Extract the (x, y) coordinate from the center of the cell holding the provided text.  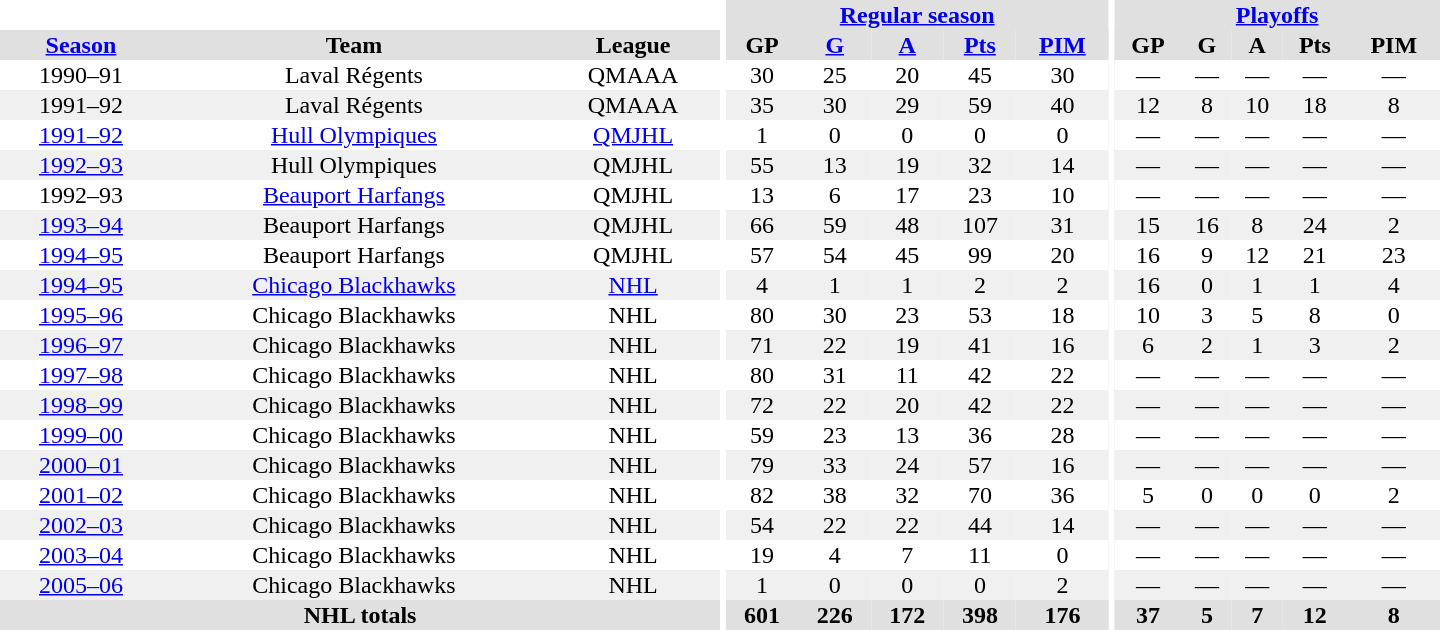
28 (1062, 435)
41 (980, 345)
1998–99 (81, 405)
38 (834, 495)
71 (762, 345)
172 (908, 615)
35 (762, 105)
53 (980, 315)
176 (1062, 615)
1997–98 (81, 375)
2000–01 (81, 465)
Regular season (918, 15)
48 (908, 225)
2005–06 (81, 585)
Team (354, 45)
29 (908, 105)
Season (81, 45)
398 (980, 615)
25 (834, 75)
1999–00 (81, 435)
107 (980, 225)
21 (1314, 255)
1993–94 (81, 225)
1996–97 (81, 345)
226 (834, 615)
2001–02 (81, 495)
55 (762, 165)
33 (834, 465)
2002–03 (81, 525)
99 (980, 255)
44 (980, 525)
37 (1148, 615)
NHL totals (360, 615)
Playoffs (1277, 15)
9 (1207, 255)
League (633, 45)
79 (762, 465)
601 (762, 615)
66 (762, 225)
40 (1062, 105)
17 (908, 195)
1995–96 (81, 315)
1990–91 (81, 75)
15 (1148, 225)
82 (762, 495)
2003–04 (81, 555)
70 (980, 495)
72 (762, 405)
